Extract the (X, Y) coordinate from the center of the cell holding the provided text.  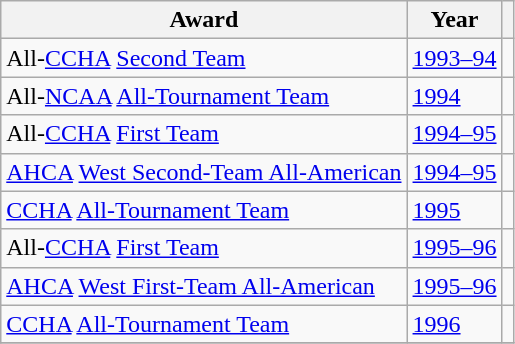
1994 (454, 96)
AHCA West Second-Team All-American (204, 172)
AHCA West First-Team All-American (204, 286)
All-NCAA All-Tournament Team (204, 96)
All-CCHA Second Team (204, 58)
1995 (454, 210)
1996 (454, 324)
Year (454, 20)
Award (204, 20)
1993–94 (454, 58)
